Extract the (X, Y) coordinate from the center of the cell holding the provided text.  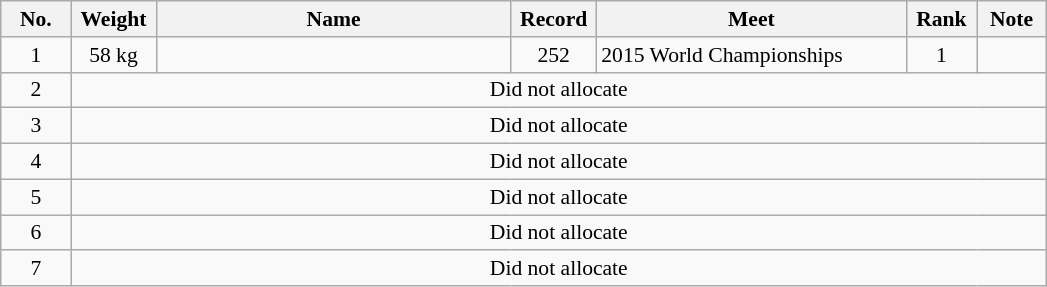
5 (36, 197)
Rank (941, 19)
2 (36, 90)
252 (554, 55)
6 (36, 233)
Record (554, 19)
Weight (114, 19)
3 (36, 126)
Name (334, 19)
4 (36, 162)
Meet (751, 19)
58 kg (114, 55)
7 (36, 269)
No. (36, 19)
Note (1011, 19)
2015 World Championships (751, 55)
